Identify which cell holds the provided text, then report its (x, y) central coordinate. 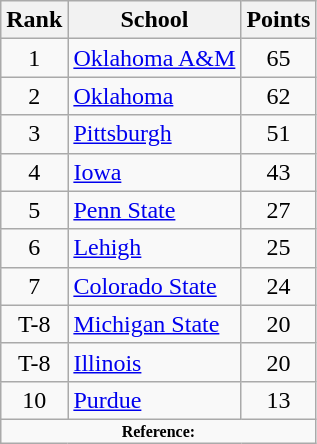
62 (278, 96)
Reference: (158, 431)
Colorado State (154, 286)
65 (278, 58)
10 (34, 400)
5 (34, 210)
Michigan State (154, 324)
Points (278, 20)
Iowa (154, 172)
25 (278, 248)
Oklahoma (154, 96)
1 (34, 58)
6 (34, 248)
27 (278, 210)
School (154, 20)
Lehigh (154, 248)
Purdue (154, 400)
2 (34, 96)
51 (278, 134)
Penn State (154, 210)
43 (278, 172)
3 (34, 134)
7 (34, 286)
Pittsburgh (154, 134)
4 (34, 172)
13 (278, 400)
Oklahoma A&M (154, 58)
Illinois (154, 362)
Rank (34, 20)
24 (278, 286)
